Locate the cell with the specified text and output its (x, y) center coordinate. 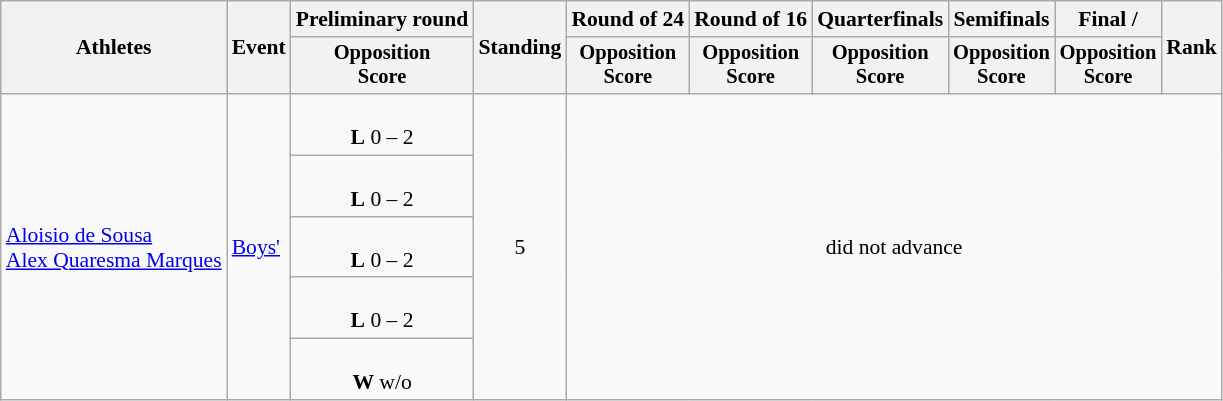
Event (259, 48)
Boys' (259, 247)
5 (520, 247)
Semifinals (1002, 19)
Final / (1108, 19)
Round of 16 (750, 19)
Preliminary round (382, 19)
W w/o (382, 370)
Standing (520, 48)
Athletes (114, 48)
did not advance (894, 247)
Aloisio de SousaAlex Quaresma Marques (114, 247)
Rank (1192, 48)
Round of 24 (628, 19)
Quarterfinals (880, 19)
